Detect which cell encompasses the target text, then output its [X, Y] center coordinate. 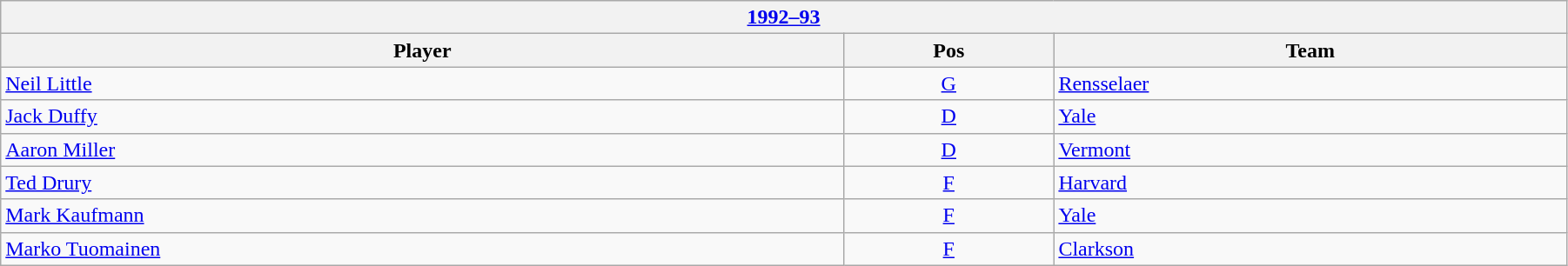
Marko Tuomainen [423, 249]
1992–93 [784, 17]
Vermont [1310, 150]
Rensselaer [1310, 83]
Team [1310, 50]
Aaron Miller [423, 150]
Mark Kaufmann [423, 216]
G [948, 83]
Neil Little [423, 83]
Ted Drury [423, 183]
Harvard [1310, 183]
Jack Duffy [423, 116]
Clarkson [1310, 249]
Pos [948, 50]
Player [423, 50]
